Provide the [x, y] coordinate of the cell's center where the given text is located.  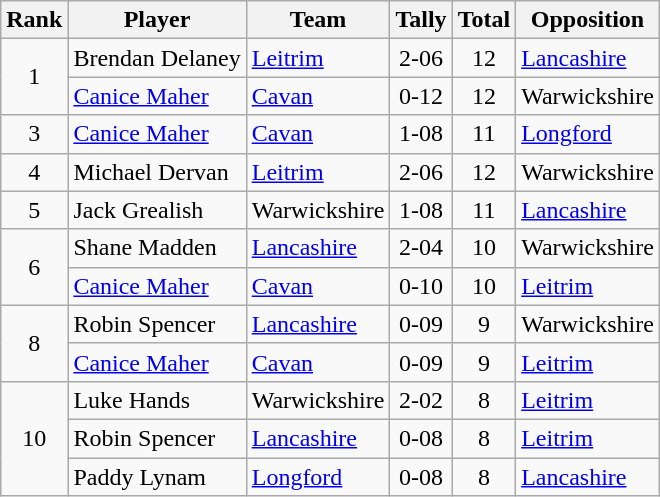
2-02 [421, 400]
Brendan Delaney [157, 58]
0-10 [421, 286]
1 [34, 77]
0-12 [421, 96]
Total [484, 20]
2-04 [421, 248]
Jack Grealish [157, 210]
6 [34, 267]
5 [34, 210]
Paddy Lynam [157, 477]
Tally [421, 20]
3 [34, 134]
Rank [34, 20]
Michael Dervan [157, 172]
Shane Madden [157, 248]
Player [157, 20]
Opposition [588, 20]
Team [318, 20]
Luke Hands [157, 400]
4 [34, 172]
